Determine the [X, Y] coordinate at the center of the cell enclosing the given text.  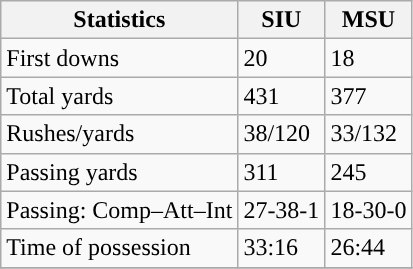
245 [368, 172]
38/120 [282, 134]
26:44 [368, 248]
311 [282, 172]
377 [368, 96]
33:16 [282, 248]
18 [368, 58]
20 [282, 58]
27-38-1 [282, 210]
Total yards [120, 96]
Time of possession [120, 248]
Statistics [120, 20]
Passing yards [120, 172]
SIU [282, 20]
Rushes/yards [120, 134]
First downs [120, 58]
MSU [368, 20]
18-30-0 [368, 210]
Passing: Comp–Att–Int [120, 210]
431 [282, 96]
33/132 [368, 134]
